Scan for the cell matching the given text and deliver its (X, Y) coordinate at center. 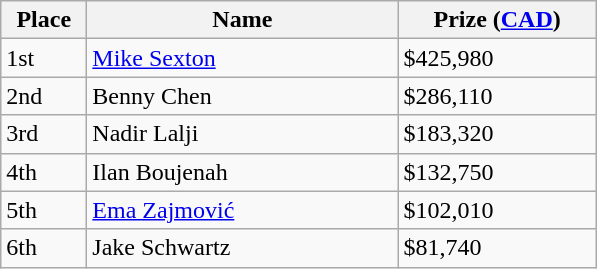
$183,320 (498, 134)
Name (242, 20)
Prize (CAD) (498, 20)
Ilan Boujenah (242, 172)
Place (44, 20)
4th (44, 172)
2nd (44, 96)
$286,110 (498, 96)
6th (44, 248)
Ema Zajmović (242, 210)
Jake Schwartz (242, 248)
$425,980 (498, 58)
$81,740 (498, 248)
$102,010 (498, 210)
Nadir Lalji (242, 134)
Mike Sexton (242, 58)
5th (44, 210)
Benny Chen (242, 96)
1st (44, 58)
$132,750 (498, 172)
3rd (44, 134)
